Scan for the cell matching the given text and deliver its [X, Y] coordinate at center. 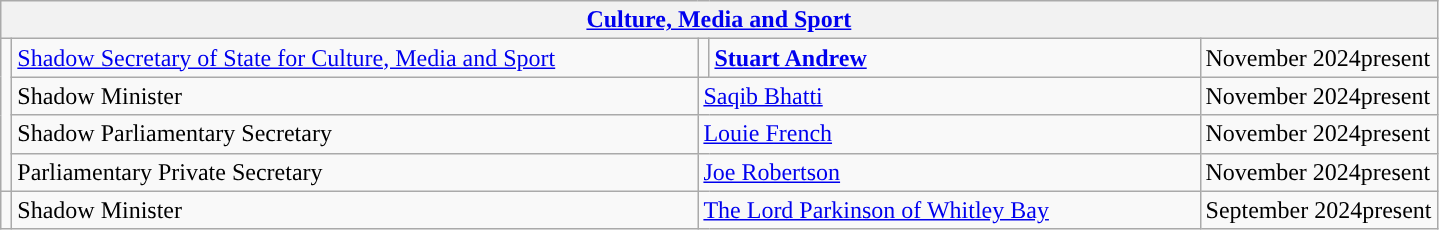
Joe Robertson [949, 172]
Shadow Parliamentary Secretary [355, 134]
Shadow Secretary of State for Culture, Media and Sport [355, 58]
September 2024present [1318, 210]
Louie French [949, 134]
Parliamentary Private Secretary [355, 172]
The Lord Parkinson of Whitley Bay [949, 210]
Culture, Media and Sport [719, 20]
Saqib Bhatti [949, 96]
Stuart Andrew [954, 58]
